Extract the [X, Y] coordinate from the center of the cell holding the provided text.  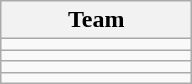
Team [96, 20]
